Identify which cell holds the provided text, then report its [x, y] central coordinate. 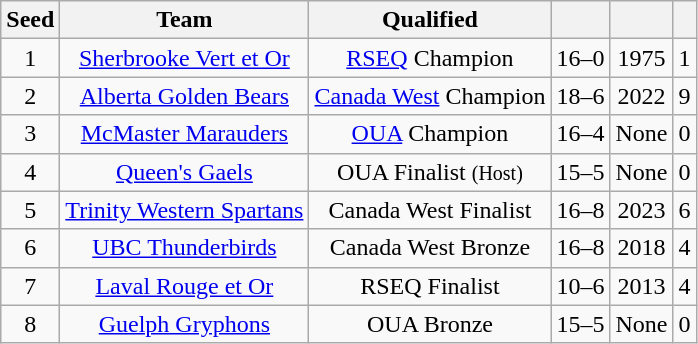
2013 [642, 286]
3 [30, 134]
Guelph Gryphons [184, 324]
1975 [642, 58]
16–4 [580, 134]
Alberta Golden Bears [184, 96]
2 [30, 96]
Team [184, 20]
5 [30, 210]
7 [30, 286]
Qualified [430, 20]
RSEQ Champion [430, 58]
UBC Thunderbirds [184, 248]
9 [684, 96]
Canada West Bronze [430, 248]
McMaster Marauders [184, 134]
2023 [642, 210]
Laval Rouge et Or [184, 286]
RSEQ Finalist [430, 286]
16–0 [580, 58]
Canada West Champion [430, 96]
2018 [642, 248]
2022 [642, 96]
Canada West Finalist [430, 210]
OUA Finalist (Host) [430, 172]
Queen's Gaels [184, 172]
Trinity Western Spartans [184, 210]
Seed [30, 20]
8 [30, 324]
OUA Bronze [430, 324]
10–6 [580, 286]
Sherbrooke Vert et Or [184, 58]
18–6 [580, 96]
OUA Champion [430, 134]
